Determine the (x, y) coordinate at the center of the cell enclosing the given text.  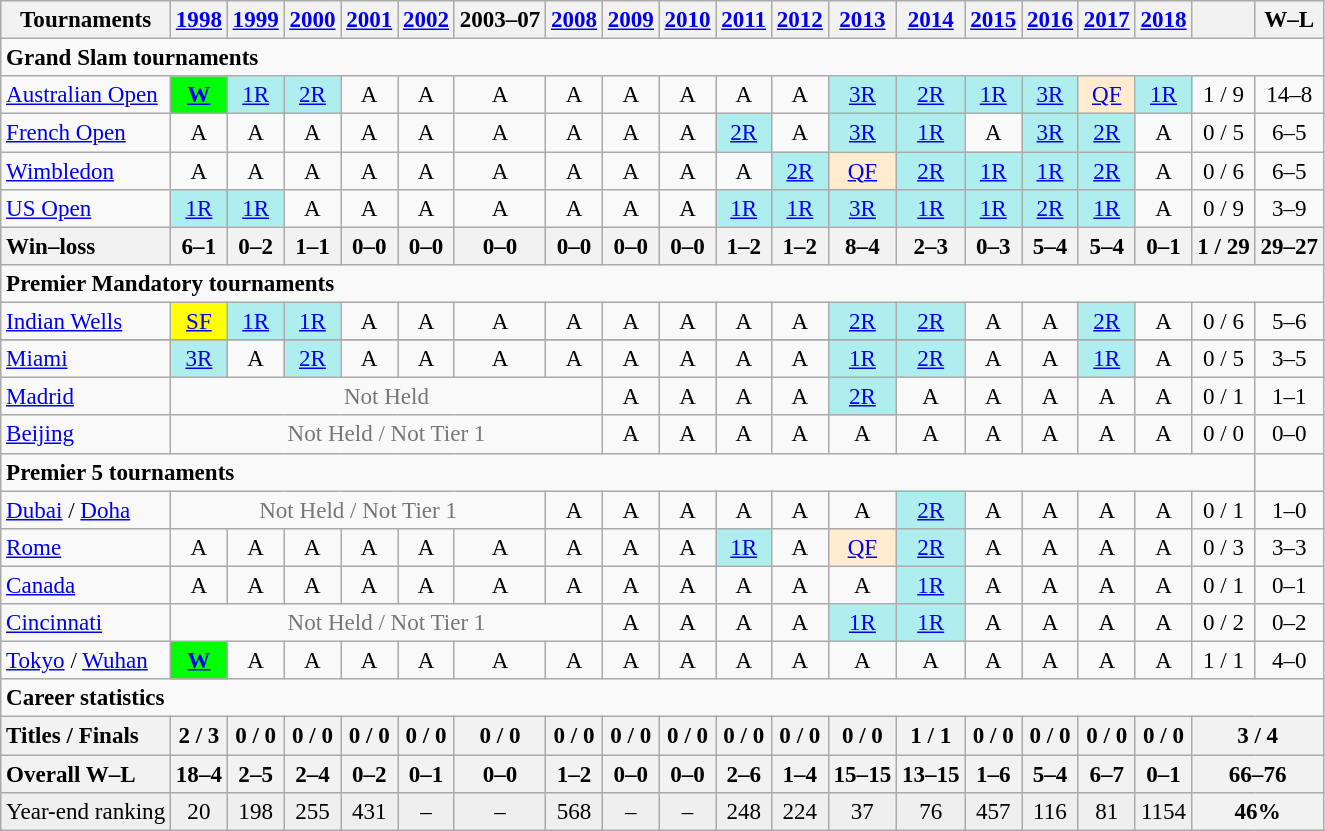
Dubai / Doha (86, 510)
2–5 (256, 774)
568 (574, 812)
1–4 (800, 774)
Premier Mandatory tournaments (662, 284)
2013 (862, 20)
2–6 (744, 774)
Miami (86, 359)
2010 (688, 20)
0 / 9 (1224, 209)
5–6 (1289, 322)
Beijing (86, 435)
Cincinnati (86, 623)
Australian Open (86, 95)
81 (1106, 812)
2001 (370, 20)
2012 (800, 20)
13–15 (931, 774)
Year-end ranking (86, 812)
2003–07 (500, 20)
2002 (426, 20)
0–3 (994, 246)
4–0 (1289, 661)
Not Held (387, 397)
3–9 (1289, 209)
1999 (256, 20)
Indian Wells (86, 322)
Premier 5 tournaments (628, 472)
0 / 2 (1224, 623)
1998 (200, 20)
Grand Slam tournaments (662, 58)
2014 (931, 20)
W–L (1289, 20)
Overall W–L (86, 774)
1–0 (1289, 510)
Titles / Finals (86, 736)
431 (370, 812)
2–4 (312, 774)
46% (1258, 812)
2 / 3 (200, 736)
French Open (86, 133)
Tokyo / Wuhan (86, 661)
SF (200, 322)
248 (744, 812)
18–4 (200, 774)
66–76 (1258, 774)
2018 (1164, 20)
29–27 (1289, 246)
2009 (630, 20)
198 (256, 812)
3 / 4 (1258, 736)
2011 (744, 20)
1–6 (994, 774)
1 / 29 (1224, 246)
Tournaments (86, 20)
14–8 (1289, 95)
Madrid (86, 397)
Win–loss (86, 246)
20 (200, 812)
1 / 9 (1224, 95)
2017 (1106, 20)
37 (862, 812)
224 (800, 812)
US Open (86, 209)
2008 (574, 20)
8–4 (862, 246)
15–15 (862, 774)
457 (994, 812)
255 (312, 812)
2015 (994, 20)
Career statistics (662, 698)
2000 (312, 20)
2016 (1050, 20)
Canada (86, 585)
6–7 (1106, 774)
0 / 3 (1224, 548)
Wimbledon (86, 171)
116 (1050, 812)
6–1 (200, 246)
1154 (1164, 812)
76 (931, 812)
3–3 (1289, 548)
Rome (86, 548)
2–3 (931, 246)
3–5 (1289, 359)
